Identify which cell holds the provided text, then report its (X, Y) central coordinate. 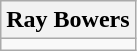
Ray Bowers (68, 20)
